Determine the (x, y) coordinate at the center of the cell enclosing the given text.  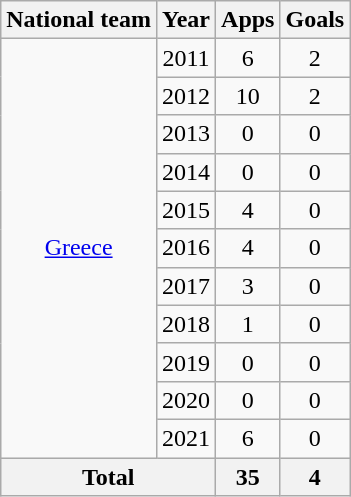
National team (79, 20)
10 (248, 96)
35 (248, 477)
2018 (186, 324)
2013 (186, 134)
2011 (186, 58)
2017 (186, 286)
Goals (315, 20)
2012 (186, 96)
2019 (186, 362)
1 (248, 324)
2014 (186, 172)
Greece (79, 248)
2020 (186, 400)
2021 (186, 438)
Year (186, 20)
3 (248, 286)
2015 (186, 210)
2016 (186, 248)
Apps (248, 20)
Total (108, 477)
